Identify which cell holds the provided text, then report its (X, Y) central coordinate. 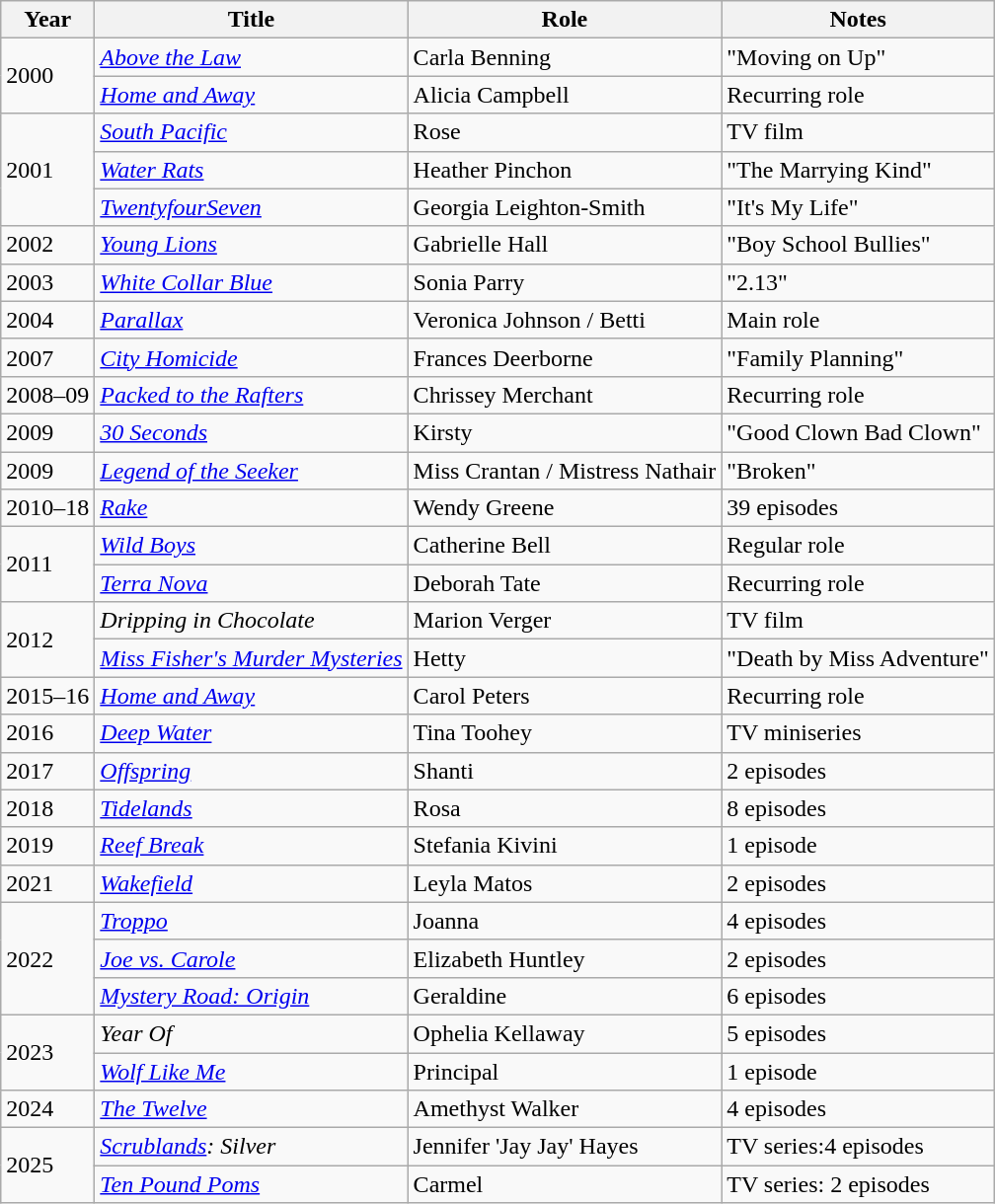
Jennifer 'Jay Jay' Hayes (565, 1147)
Title (251, 20)
Gabrielle Hall (565, 245)
6 episodes (859, 996)
Marion Verger (565, 621)
Sonia Parry (565, 282)
Troppo (251, 921)
Hetty (565, 658)
Terra Nova (251, 583)
Kirsty (565, 432)
Above the Law (251, 57)
Wendy Greene (565, 508)
Deep Water (251, 733)
Year (47, 20)
Scrublands: Silver (251, 1147)
2015–16 (47, 696)
Joe vs. Carole (251, 958)
Catherine Bell (565, 546)
2018 (47, 808)
2023 (47, 1052)
2008–09 (47, 395)
Stefania Kivini (565, 846)
Chrissey Merchant (565, 395)
2001 (47, 170)
Tina Toohey (565, 733)
Rake (251, 508)
Principal (565, 1071)
2021 (47, 883)
Offspring (251, 771)
Carmel (565, 1184)
Water Rats (251, 170)
Dripping in Chocolate (251, 621)
Ten Pound Poms (251, 1184)
2019 (47, 846)
Packed to the Rafters (251, 395)
TwentyfourSeven (251, 207)
2017 (47, 771)
Rosa (565, 808)
Wild Boys (251, 546)
Wakefield (251, 883)
Deborah Tate (565, 583)
Legend of the Seeker (251, 471)
"The Marrying Kind" (859, 170)
2016 (47, 733)
Elizabeth Huntley (565, 958)
"Good Clown Bad Clown" (859, 432)
Veronica Johnson / Betti (565, 320)
Year Of (251, 1033)
"Death by Miss Adventure" (859, 658)
2022 (47, 958)
Frances Deerborne (565, 357)
30 Seconds (251, 432)
Rose (565, 132)
TV miniseries (859, 733)
5 episodes (859, 1033)
Georgia Leighton-Smith (565, 207)
Geraldine (565, 996)
2003 (47, 282)
Amethyst Walker (565, 1109)
Carol Peters (565, 696)
Role (565, 20)
"Broken" (859, 471)
The Twelve (251, 1109)
2010–18 (47, 508)
White Collar Blue (251, 282)
South Pacific (251, 132)
"Boy School Bullies" (859, 245)
Shanti (565, 771)
"2.13" (859, 282)
Parallax (251, 320)
Notes (859, 20)
Miss Fisher's Murder Mysteries (251, 658)
Regular role (859, 546)
Mystery Road: Origin (251, 996)
Young Lions (251, 245)
TV series: 2 episodes (859, 1184)
Heather Pinchon (565, 170)
Carla Benning (565, 57)
Main role (859, 320)
2024 (47, 1109)
City Homicide (251, 357)
Reef Break (251, 846)
"Moving on Up" (859, 57)
Miss Crantan / Mistress Nathair (565, 471)
TV series:4 episodes (859, 1147)
Leyla Matos (565, 883)
2025 (47, 1166)
"Family Planning" (859, 357)
39 episodes (859, 508)
Alicia Campbell (565, 95)
2002 (47, 245)
2012 (47, 640)
2004 (47, 320)
8 episodes (859, 808)
Joanna (565, 921)
2000 (47, 76)
Wolf Like Me (251, 1071)
Tidelands (251, 808)
Ophelia Kellaway (565, 1033)
2011 (47, 564)
"It's My Life" (859, 207)
2007 (47, 357)
